From the cell containing the given text, extract its center point as (x, y) coordinate. 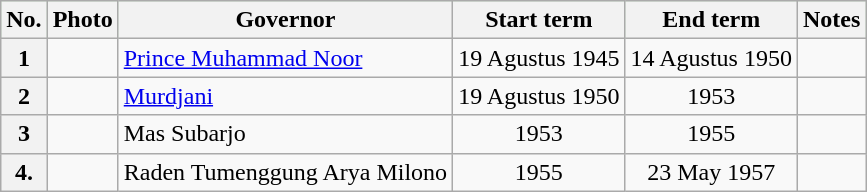
Raden Tumenggung Arya Milono (285, 172)
Notes (831, 20)
19 Agustus 1950 (539, 96)
3 (24, 134)
Mas Subarjo (285, 134)
19 Agustus 1945 (539, 58)
2 (24, 96)
1 (24, 58)
Photo (82, 20)
Start term (539, 20)
14 Agustus 1950 (711, 58)
Prince Muhammad Noor (285, 58)
4. (24, 172)
23 May 1957 (711, 172)
No. (24, 20)
Murdjani (285, 96)
End term (711, 20)
Governor (285, 20)
